Return the (x, y) coordinate for the center point of the cell that contains the specified text.  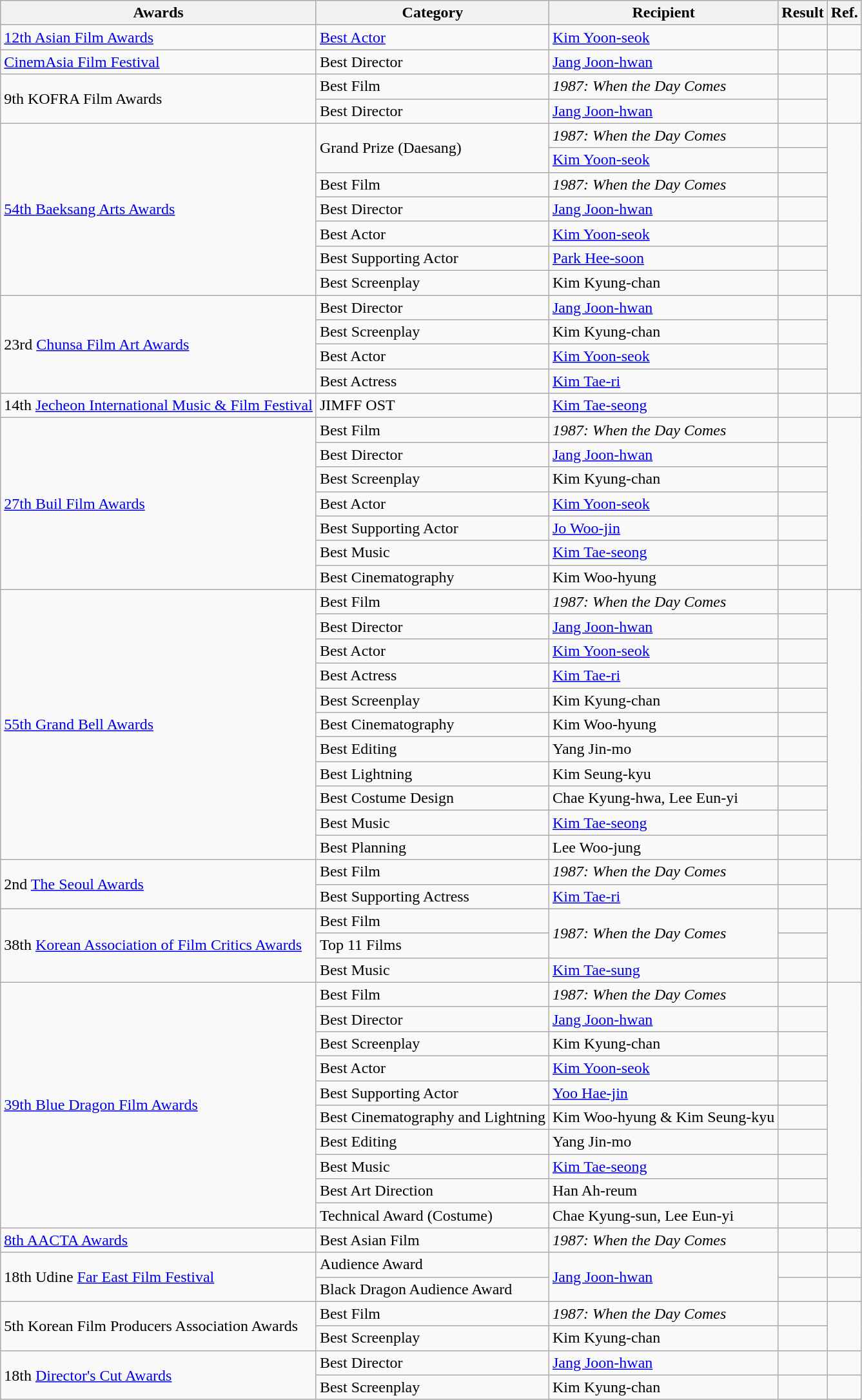
Ref. (845, 13)
CinemAsia Film Festival (159, 62)
Grand Prize (Daesang) (432, 148)
Best Lightning (432, 774)
Chae Kyung-hwa, Lee Eun-yi (663, 798)
Awards (159, 13)
Kim Woo-hyung & Kim Seung-kyu (663, 1118)
Technical Award (Costume) (432, 1216)
12th Asian Film Awards (159, 37)
27th Buil Film Awards (159, 504)
Lee Woo-jung (663, 847)
23rd Chunsa Film Art Awards (159, 344)
38th Korean Association of Film Critics Awards (159, 945)
Audience Award (432, 1265)
55th Grand Bell Awards (159, 725)
Chae Kyung-sun, Lee Eun-yi (663, 1216)
JIMFF OST (432, 406)
8th AACTA Awards (159, 1240)
Park Hee-soon (663, 258)
Han Ah-reum (663, 1191)
Best Asian Film (432, 1240)
Category (432, 13)
18th Udine Far East Film Festival (159, 1277)
Yoo Hae-jin (663, 1093)
18th Director's Cut Awards (159, 1375)
Best Art Direction (432, 1191)
Best Planning (432, 847)
Result (803, 13)
Jo Woo-jin (663, 528)
Recipient (663, 13)
Best Cinematography and Lightning (432, 1118)
Kim Seung-kyu (663, 774)
9th KOFRA Film Awards (159, 99)
54th Baeksang Arts Awards (159, 209)
39th Blue Dragon Film Awards (159, 1105)
5th Korean Film Producers Association Awards (159, 1326)
14th Jecheon International Music & Film Festival (159, 406)
Black Dragon Audience Award (432, 1289)
Best Supporting Actress (432, 896)
Top 11 Films (432, 945)
Best Costume Design (432, 798)
Kim Tae-sung (663, 970)
2nd The Seoul Awards (159, 884)
